Scan for the cell matching the given text and deliver its [X, Y] coordinate at center. 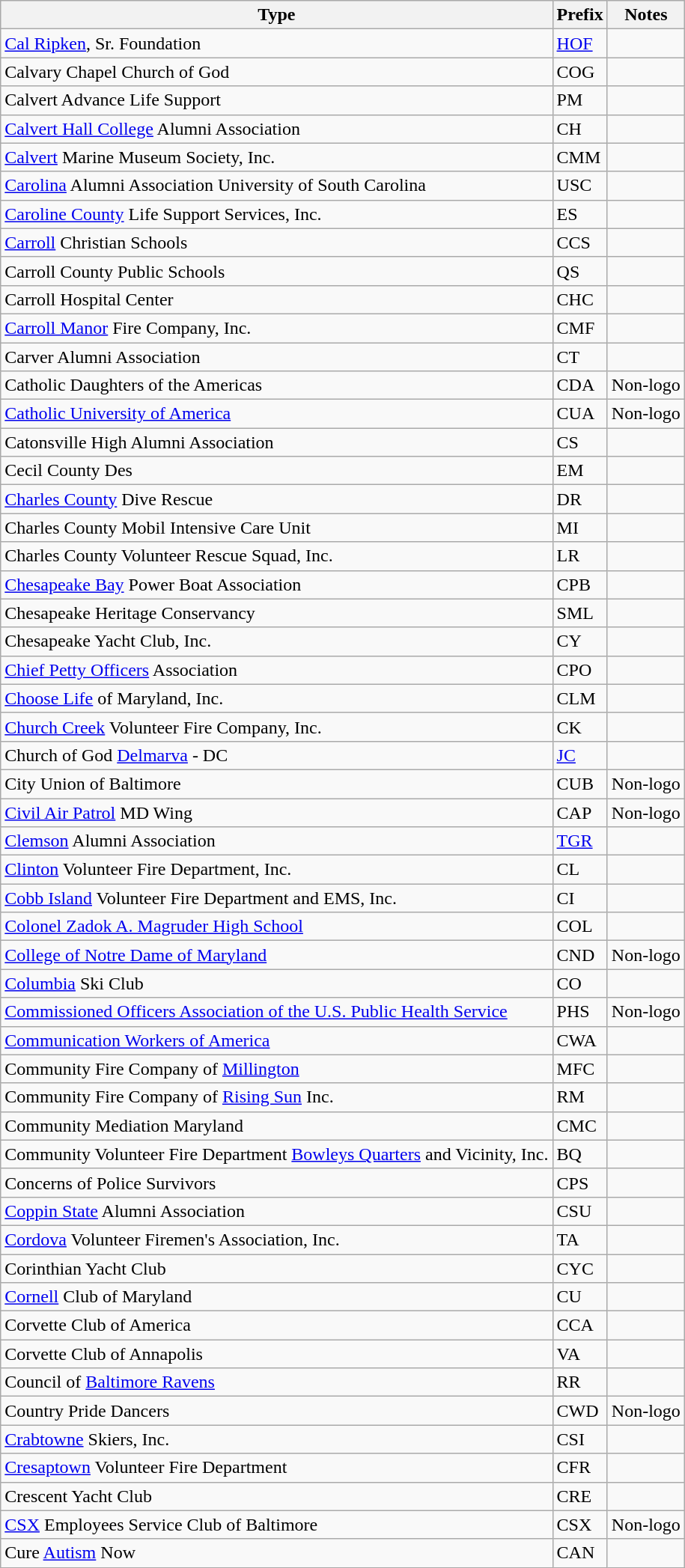
CUB [579, 784]
Community Mediation Maryland [277, 1126]
QS [579, 271]
EM [579, 471]
USC [579, 186]
CWA [579, 1040]
Carroll Christian Schools [277, 242]
RR [579, 1382]
CSU [579, 1211]
Colonel Zadok A. Magruder High School [277, 927]
Calvary Chapel Church of God [277, 72]
Crabtowne Skiers, Inc. [277, 1439]
CSX Employees Service Club of Baltimore [277, 1525]
Council of Baltimore Ravens [277, 1382]
City Union of Baltimore [277, 784]
Crescent Yacht Club [277, 1496]
Chief Petty Officers Association [277, 670]
Columbia Ski Club [277, 983]
CSX [579, 1525]
ES [579, 214]
COL [579, 927]
CY [579, 641]
MFC [579, 1069]
Calvert Hall College Alumni Association [277, 129]
Catholic Daughters of the Americas [277, 385]
Cresaptown Volunteer Fire Department [277, 1468]
CMF [579, 328]
Coppin State Alumni Association [277, 1211]
Cecil County Des [277, 471]
VA [579, 1354]
CFR [579, 1468]
Church Creek Volunteer Fire Company, Inc. [277, 727]
Corvette Club of Annapolis [277, 1354]
COG [579, 72]
CMM [579, 157]
Cal Ripken, Sr. Foundation [277, 43]
Carroll Manor Fire Company, Inc. [277, 328]
Cordova Volunteer Firemen's Association, Inc. [277, 1239]
Civil Air Patrol MD Wing [277, 812]
CU [579, 1297]
Corvette Club of America [277, 1326]
CCS [579, 242]
CPB [579, 585]
CI [579, 898]
Carver Alumni Association [277, 357]
Catonsville High Alumni Association [277, 442]
CK [579, 727]
CPO [579, 670]
CH [579, 129]
LR [579, 556]
CAP [579, 812]
Country Pride Dancers [277, 1411]
CT [579, 357]
Charles County Mobil Intensive Care Unit [277, 528]
Choose Life of Maryland, Inc. [277, 698]
CL [579, 870]
CDA [579, 385]
PHS [579, 1012]
PM [579, 100]
Concerns of Police Survivors [277, 1183]
Chesapeake Yacht Club, Inc. [277, 641]
CUA [579, 414]
Carroll County Public Schools [277, 271]
Commissioned Officers Association of the U.S. Public Health Service [277, 1012]
Carroll Hospital Center [277, 299]
CO [579, 983]
Catholic University of America [277, 414]
CCA [579, 1326]
CPS [579, 1183]
TA [579, 1239]
Notes [645, 15]
Chesapeake Bay Power Boat Association [277, 585]
Cornell Club of Maryland [277, 1297]
JC [579, 755]
Chesapeake Heritage Conservancy [277, 613]
CMC [579, 1126]
College of Notre Dame of Maryland [277, 955]
Clemson Alumni Association [277, 841]
Clinton Volunteer Fire Department, Inc. [277, 870]
CAN [579, 1553]
SML [579, 613]
Cobb Island Volunteer Fire Department and EMS, Inc. [277, 898]
CRE [579, 1496]
Type [277, 15]
CWD [579, 1411]
CLM [579, 698]
CYC [579, 1269]
Calvert Marine Museum Society, Inc. [277, 157]
CHC [579, 299]
Corinthian Yacht Club [277, 1269]
Communication Workers of America [277, 1040]
TGR [579, 841]
BQ [579, 1154]
MI [579, 528]
CSI [579, 1439]
Calvert Advance Life Support [277, 100]
Charles County Dive Rescue [277, 499]
Prefix [579, 15]
Caroline County Life Support Services, Inc. [277, 214]
Carolina Alumni Association University of South Carolina [277, 186]
Community Fire Company of Rising Sun Inc. [277, 1097]
Charles County Volunteer Rescue Squad, Inc. [277, 556]
DR [579, 499]
CND [579, 955]
CS [579, 442]
HOF [579, 43]
Church of God Delmarva - DC [277, 755]
Community Volunteer Fire Department Bowleys Quarters and Vicinity, Inc. [277, 1154]
Cure Autism Now [277, 1553]
RM [579, 1097]
Community Fire Company of Millington [277, 1069]
